Find where the given text appears and provide that cell's center as [x, y] coordinate. 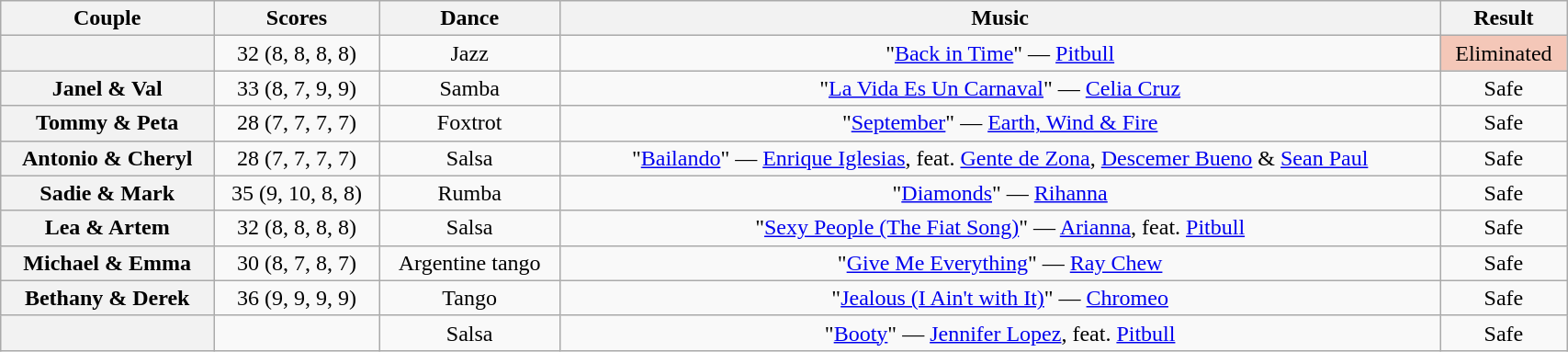
"Give Me Everything" — Ray Chew [999, 263]
Michael & Emma [107, 263]
"Jealous (I Ain't with It)" — Chromeo [999, 298]
30 (8, 7, 8, 7) [298, 263]
33 (8, 7, 9, 9) [298, 88]
Tommy & Peta [107, 123]
Janel & Val [107, 88]
Dance [469, 18]
35 (9, 10, 8, 8) [298, 193]
"September" — Earth, Wind & Fire [999, 123]
Antonio & Cheryl [107, 158]
Sadie & Mark [107, 193]
Samba [469, 88]
"Diamonds" — Rihanna [999, 193]
Lea & Artem [107, 228]
Couple [107, 18]
Scores [298, 18]
Eliminated [1503, 53]
Bethany & Derek [107, 298]
36 (9, 9, 9, 9) [298, 298]
"Sexy People (The Fiat Song)" — Arianna, feat. Pitbull [999, 228]
Argentine tango [469, 263]
"La Vida Es Un Carnaval" — Celia Cruz [999, 88]
"Booty" — Jennifer Lopez, feat. Pitbull [999, 333]
Result [1503, 18]
"Bailando" — Enrique Iglesias, feat. Gente de Zona, Descemer Bueno & Sean Paul [999, 158]
Rumba [469, 193]
Tango [469, 298]
Music [999, 18]
Jazz [469, 53]
Foxtrot [469, 123]
"Back in Time" — Pitbull [999, 53]
